Identify which cell holds the provided text, then report its [X, Y] central coordinate. 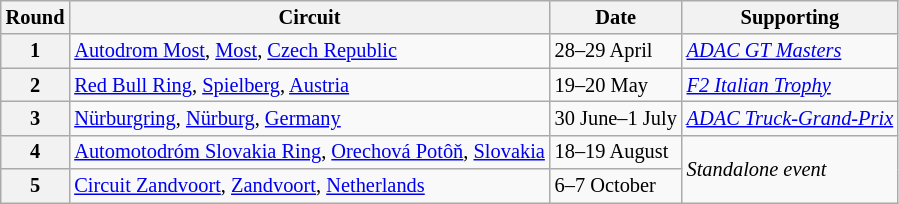
Date [616, 17]
F2 Italian Trophy [790, 85]
ADAC GT Masters [790, 51]
Standalone event [790, 168]
4 [36, 152]
18–19 August [616, 152]
Automotodróm Slovakia Ring, Orechová Potôň, Slovakia [309, 152]
5 [36, 186]
ADAC Truck-Grand-Prix [790, 118]
Circuit [309, 17]
19–20 May [616, 85]
3 [36, 118]
6–7 October [616, 186]
1 [36, 51]
28–29 April [616, 51]
2 [36, 85]
30 June–1 July [616, 118]
Supporting [790, 17]
Round [36, 17]
Nürburgring, Nürburg, Germany [309, 118]
Circuit Zandvoort, Zandvoort, Netherlands [309, 186]
Red Bull Ring, Spielberg, Austria [309, 85]
Autodrom Most, Most, Czech Republic [309, 51]
